Determine the (x, y) coordinate at the center of the cell enclosing the given text.  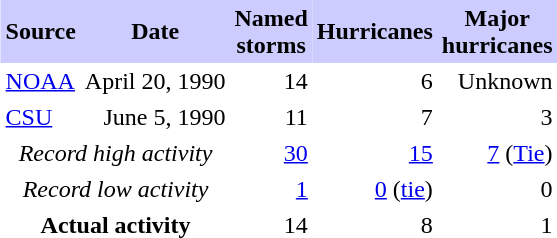
3 (497, 117)
CSU (40, 117)
1 (271, 189)
April 20, 1990 (155, 81)
6 (374, 81)
Majorhurricanes (497, 32)
11 (271, 117)
Source (40, 32)
Date (155, 32)
Unknown (497, 81)
14 (271, 81)
NOAA (40, 81)
Record high activity (116, 153)
7 (Tie) (497, 153)
June 5, 1990 (155, 117)
15 (374, 153)
Hurricanes (374, 32)
7 (374, 117)
0 (tie) (374, 189)
0 (497, 189)
30 (271, 153)
Record low activity (116, 189)
Namedstorms (271, 32)
